Extract the [X, Y] coordinate from the center of the cell holding the provided text.  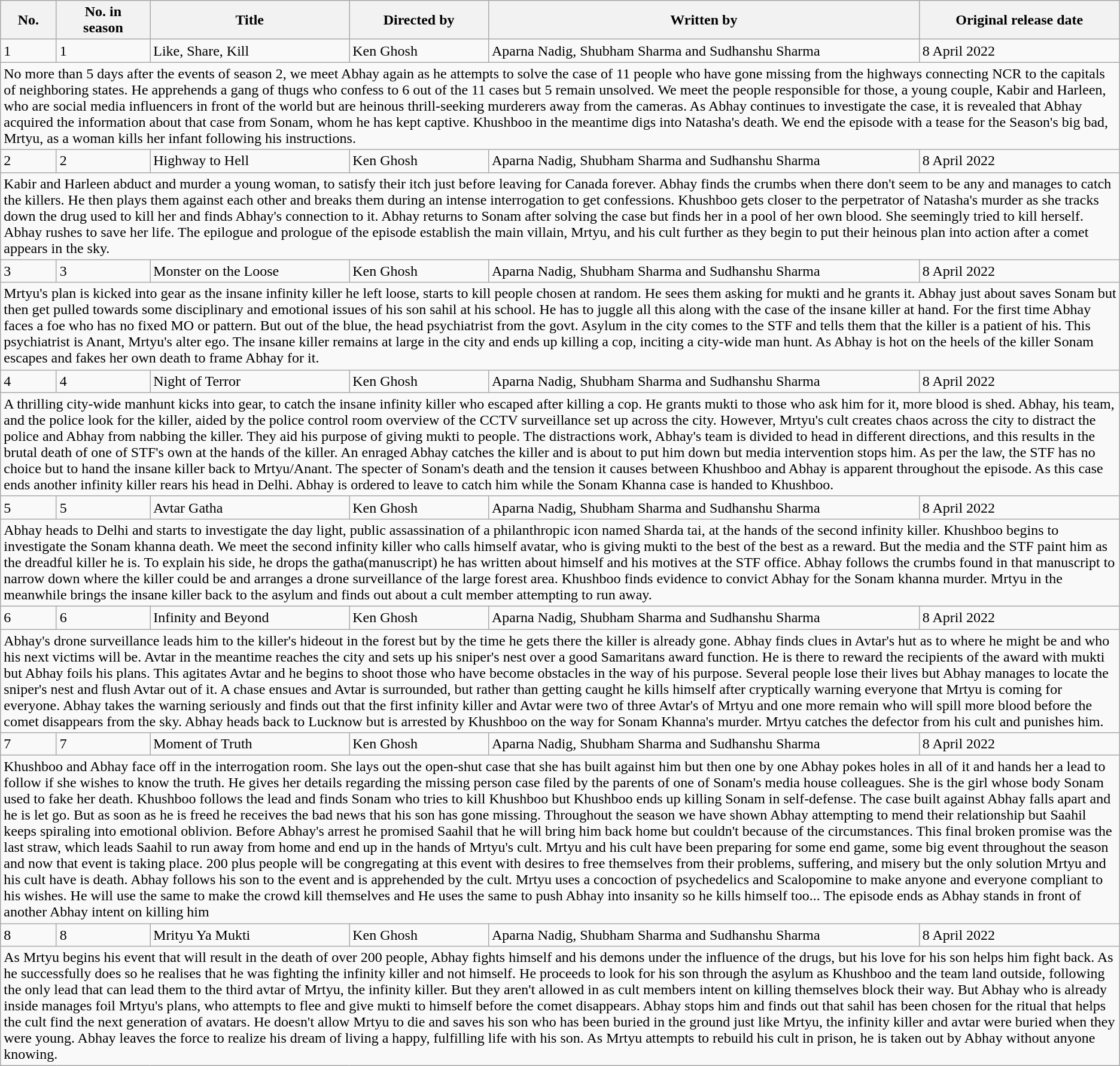
Mrityu Ya Mukti [250, 935]
Infinity and Beyond [250, 617]
Monster on the Loose [250, 271]
Like, Share, Kill [250, 51]
Directed by [419, 20]
Night of Terror [250, 381]
Highway to Hell [250, 161]
Avtar Gatha [250, 507]
No. [29, 20]
Original release date [1019, 20]
Moment of Truth [250, 744]
Title [250, 20]
Written by [704, 20]
No. inseason [103, 20]
